Return [X, Y] of the center of cell containing provided text 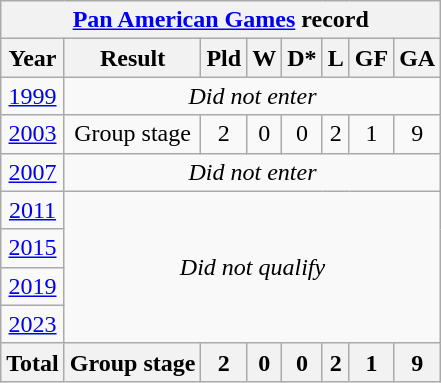
2003 [33, 134]
GA [418, 58]
GF [371, 58]
Did not qualify [252, 267]
Result [132, 58]
Year [33, 58]
2011 [33, 210]
D* [302, 58]
L [336, 58]
Pld [224, 58]
1999 [33, 96]
Total [33, 362]
2019 [33, 286]
W [264, 58]
2015 [33, 248]
2023 [33, 324]
Pan American Games record [221, 20]
2007 [33, 172]
